Locate the cell with the specified text and output its (X, Y) center coordinate. 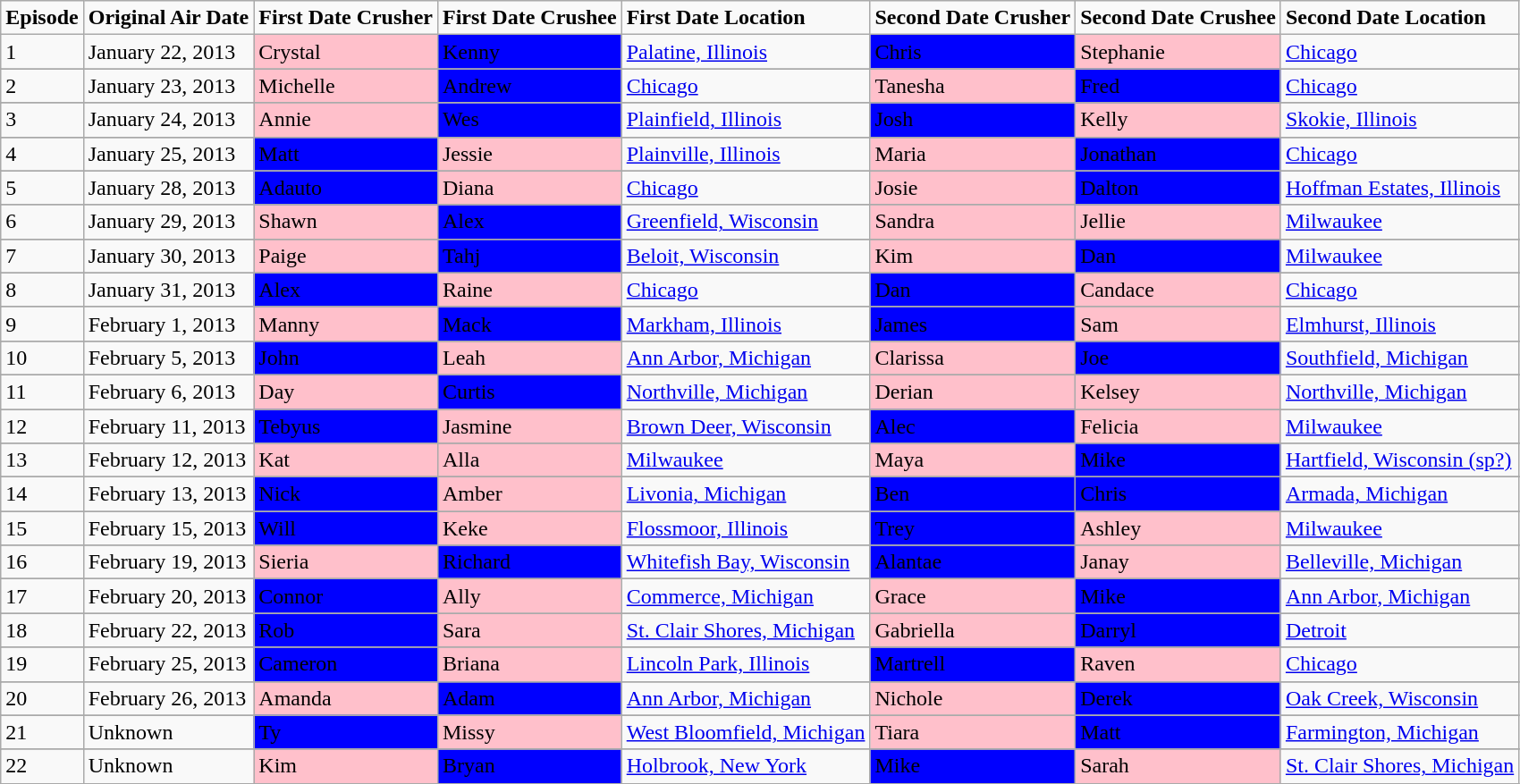
Elmhurst, Illinois (1399, 324)
January 23, 2013 (168, 86)
3 (42, 120)
Whitefish Bay, Wisconsin (746, 562)
February 11, 2013 (168, 426)
Detroit (1399, 630)
12 (42, 426)
13 (42, 460)
Martrell (973, 664)
Kelsey (1178, 392)
Kenny (529, 52)
Ally (529, 596)
Jonathan (1178, 154)
February 15, 2013 (168, 528)
Episode (42, 18)
Gabriella (973, 630)
January 31, 2013 (168, 290)
Crystal (346, 52)
Andrew (529, 86)
Sieria (346, 562)
Connor (346, 596)
Richard (529, 562)
Farmington, Michigan (1399, 732)
Bryan (529, 766)
Sarah (1178, 766)
February 26, 2013 (168, 698)
February 1, 2013 (168, 324)
Flossmoor, Illinois (746, 528)
Tanesha (973, 86)
Derian (973, 392)
Darryl (1178, 630)
January 30, 2013 (168, 256)
Keke (529, 528)
Day (346, 392)
Sandra (973, 222)
John (346, 358)
Felicia (1178, 426)
Clarissa (973, 358)
Palatine, Illinois (746, 52)
18 (42, 630)
9 (42, 324)
Nick (346, 494)
Rob (346, 630)
Plainfield, Illinois (746, 120)
Janay (1178, 562)
Brown Deer, Wisconsin (746, 426)
Livonia, Michigan (746, 494)
14 (42, 494)
February 6, 2013 (168, 392)
Shawn (346, 222)
Michelle (346, 86)
Second Date Location (1399, 18)
8 (42, 290)
7 (42, 256)
21 (42, 732)
11 (42, 392)
Stephanie (1178, 52)
Skokie, Illinois (1399, 120)
Kat (346, 460)
February 19, 2013 (168, 562)
10 (42, 358)
Alec (973, 426)
Cameron (346, 664)
Mack (529, 324)
January 29, 2013 (168, 222)
Derek (1178, 698)
Missy (529, 732)
Tahj (529, 256)
Annie (346, 120)
Will (346, 528)
January 24, 2013 (168, 120)
Jasmine (529, 426)
Alantae (973, 562)
Dalton (1178, 188)
Second Date Crushee (1178, 18)
February 5, 2013 (168, 358)
Original Air Date (168, 18)
Raven (1178, 664)
Candace (1178, 290)
Adauto (346, 188)
Adam (529, 698)
5 (42, 188)
First Date Crusher (346, 18)
Oak Creek, Wisconsin (1399, 698)
Maya (973, 460)
Alla (529, 460)
Lincoln Park, Illinois (746, 664)
First Date Crushee (529, 18)
Armada, Michigan (1399, 494)
4 (42, 154)
Curtis (529, 392)
Southfield, Michigan (1399, 358)
Amber (529, 494)
Josie (973, 188)
Josh (973, 120)
19 (42, 664)
20 (42, 698)
Wes (529, 120)
6 (42, 222)
Amanda (346, 698)
Second Date Crusher (973, 18)
Jessie (529, 154)
Diana (529, 188)
1 (42, 52)
Tebyus (346, 426)
Plainville, Illinois (746, 154)
Commerce, Michigan (746, 596)
Grace (973, 596)
January 25, 2013 (168, 154)
Ben (973, 494)
Briana (529, 664)
Greenfield, Wisconsin (746, 222)
February 20, 2013 (168, 596)
February 22, 2013 (168, 630)
Belleville, Michigan (1399, 562)
Fred (1178, 86)
James (973, 324)
February 25, 2013 (168, 664)
Ty (346, 732)
Trey (973, 528)
February 13, 2013 (168, 494)
Ashley (1178, 528)
2 (42, 86)
Tiara (973, 732)
17 (42, 596)
Sam (1178, 324)
Raine (529, 290)
First Date Location (746, 18)
February 12, 2013 (168, 460)
Holbrook, New York (746, 766)
Hoffman Estates, Illinois (1399, 188)
Hartfield, Wisconsin (sp?) (1399, 460)
January 28, 2013 (168, 188)
Nichole (973, 698)
Markham, Illinois (746, 324)
Joe (1178, 358)
16 (42, 562)
Beloit, Wisconsin (746, 256)
Sara (529, 630)
Maria (973, 154)
Jellie (1178, 222)
Manny (346, 324)
15 (42, 528)
West Bloomfield, Michigan (746, 732)
Kelly (1178, 120)
Paige (346, 256)
January 22, 2013 (168, 52)
22 (42, 766)
Leah (529, 358)
